For the text-containing cell, return its midpoint in (X, Y) coordinate format. 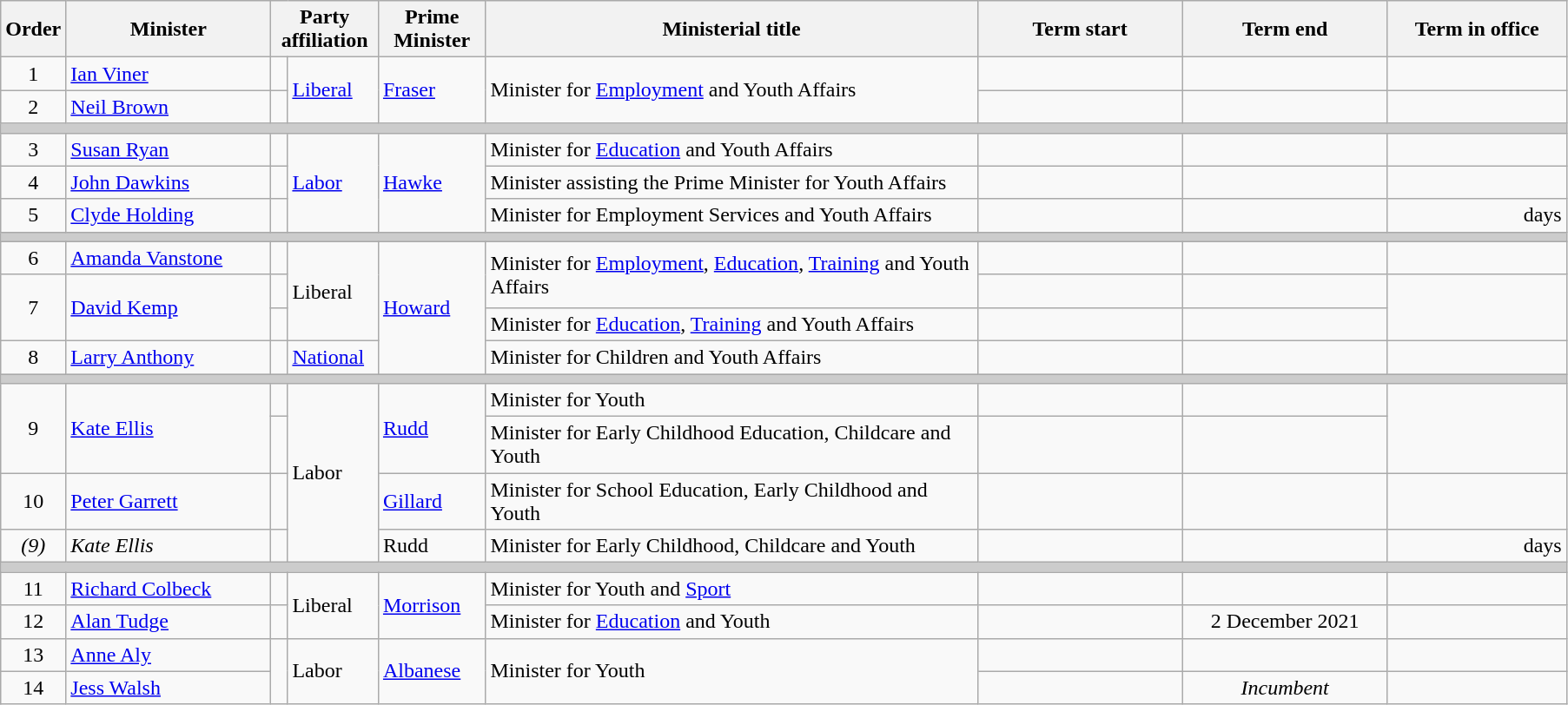
Minister for Youth and Sport (731, 589)
2 (33, 107)
Ministerial title (731, 30)
Term in office (1477, 30)
Morrison (432, 605)
9 (33, 429)
6 (33, 258)
Minister for Education and Youth Affairs (731, 149)
8 (33, 357)
Gillard (432, 502)
Minister for Education and Youth (731, 622)
Hawke (432, 182)
Minister for Children and Youth Affairs (731, 357)
Amanda Vanstone (169, 258)
Jess Walsh (169, 688)
Albanese (432, 671)
Order (33, 30)
David Kemp (169, 307)
2 December 2021 (1285, 622)
(9) (33, 546)
Fraser (432, 90)
10 (33, 502)
Prime Minister (432, 30)
National (334, 357)
5 (33, 215)
Alan Tudge (169, 622)
Howard (432, 307)
Richard Colbeck (169, 589)
Minister for Employment and Youth Affairs (731, 90)
Minister for Early Childhood, Childcare and Youth (731, 546)
7 (33, 307)
Susan Ryan (169, 149)
4 (33, 182)
Minister for Education, Training and Youth Affairs (731, 324)
Minister for School Education, Early Childhood and Youth (731, 502)
Incumbent (1285, 688)
11 (33, 589)
Clyde Holding (169, 215)
Ian Viner (169, 74)
Minister assisting the Prime Minister for Youth Affairs (731, 182)
Peter Garrett (169, 502)
Minister for Early Childhood Education, Childcare and Youth (731, 445)
14 (33, 688)
Anne Aly (169, 655)
Term start (1080, 30)
John Dawkins (169, 182)
13 (33, 655)
Larry Anthony (169, 357)
12 (33, 622)
Minister (169, 30)
Neil Brown (169, 107)
Party affiliation (325, 30)
Term end (1285, 30)
Minister for Employment Services and Youth Affairs (731, 215)
Minister for Employment, Education, Training and Youth Affairs (731, 274)
3 (33, 149)
1 (33, 74)
